Return the [X, Y] coordinate for the center point of the cell that contains the specified text.  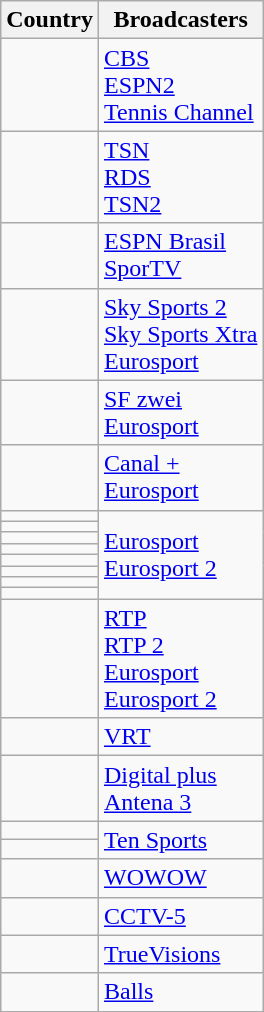
Digital plusAntena 3 [180, 788]
Country [50, 20]
Canal +Eurosport [180, 478]
VRT [180, 737]
ESPN BrasilSporTV [180, 256]
EurosportEurosport 2 [180, 554]
SF zweiEurosport [180, 412]
WOWOW [180, 878]
TrueVisions [180, 954]
Broadcasters [180, 20]
TSNRDSTSN2 [180, 177]
CBSESPN2Tennis Channel [180, 85]
Ten Sports [180, 840]
Balls [180, 992]
Sky Sports 2Sky Sports XtraEurosport [180, 334]
RTPRTP 2EurosportEurosport 2 [180, 658]
CCTV-5 [180, 916]
